Return the [X, Y] coordinate for the center point of the cell that contains the specified text.  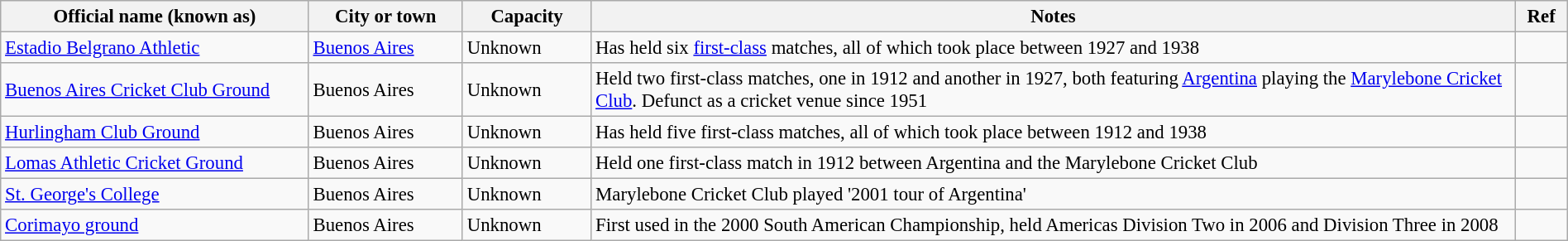
Capacity [526, 17]
City or town [385, 17]
Held one first-class match in 1912 between Argentina and the Marylebone Cricket Club [1054, 163]
Has held six first-class matches, all of which took place between 1927 and 1938 [1054, 48]
Lomas Athletic Cricket Ground [155, 163]
Marylebone Cricket Club played '2001 tour of Argentina' [1054, 195]
Estadio Belgrano Athletic [155, 48]
Ref [1542, 17]
Hurlingham Club Ground [155, 133]
Official name (known as) [155, 17]
Has held five first-class matches, all of which took place between 1912 and 1938 [1054, 133]
St. George's College [155, 195]
Notes [1054, 17]
Buenos Aires Cricket Club Ground [155, 89]
